Provide the [X, Y] coordinate of the cell's center where the given text is located.  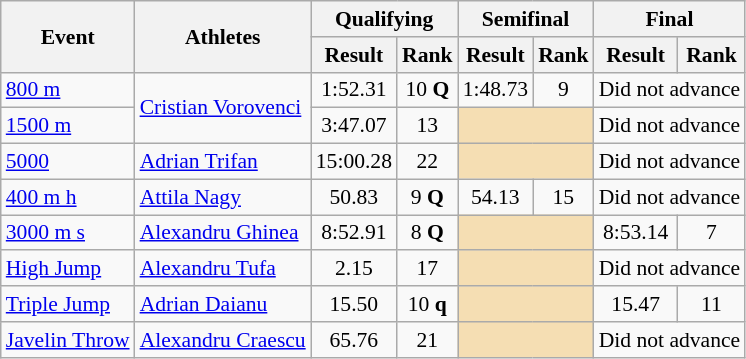
Adrian Daianu [223, 304]
5000 [68, 162]
10 Q [428, 90]
11 [712, 304]
65.76 [354, 340]
Adrian Trifan [223, 162]
Alexandru Ghinea [223, 233]
54.13 [496, 197]
Alexandru Craescu [223, 340]
Triple Jump [68, 304]
3000 m s [68, 233]
9 Q [428, 197]
Javelin Throw [68, 340]
1:48.73 [496, 90]
10 q [428, 304]
22 [428, 162]
17 [428, 269]
Athletes [223, 36]
3:47.07 [354, 126]
13 [428, 126]
8:53.14 [636, 233]
Semifinal [526, 19]
2.15 [354, 269]
Cristian Vorovenci [223, 108]
1:52.31 [354, 90]
High Jump [68, 269]
15.47 [636, 304]
50.83 [354, 197]
Alexandru Tufa [223, 269]
400 m h [68, 197]
Final [670, 19]
Attila Nagy [223, 197]
Event [68, 36]
1500 m [68, 126]
9 [564, 90]
15 [564, 197]
Qualifying [384, 19]
8:52.91 [354, 233]
15.50 [354, 304]
8 Q [428, 233]
7 [712, 233]
15:00.28 [354, 162]
800 m [68, 90]
21 [428, 340]
